For the text-containing cell, return its midpoint in [x, y] coordinate format. 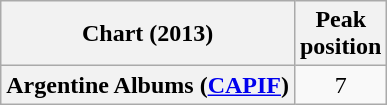
7 [340, 85]
Chart (2013) [148, 34]
Argentine Albums (CAPIF) [148, 85]
Peakposition [340, 34]
